Locate the cell with the specified text and output its [x, y] center coordinate. 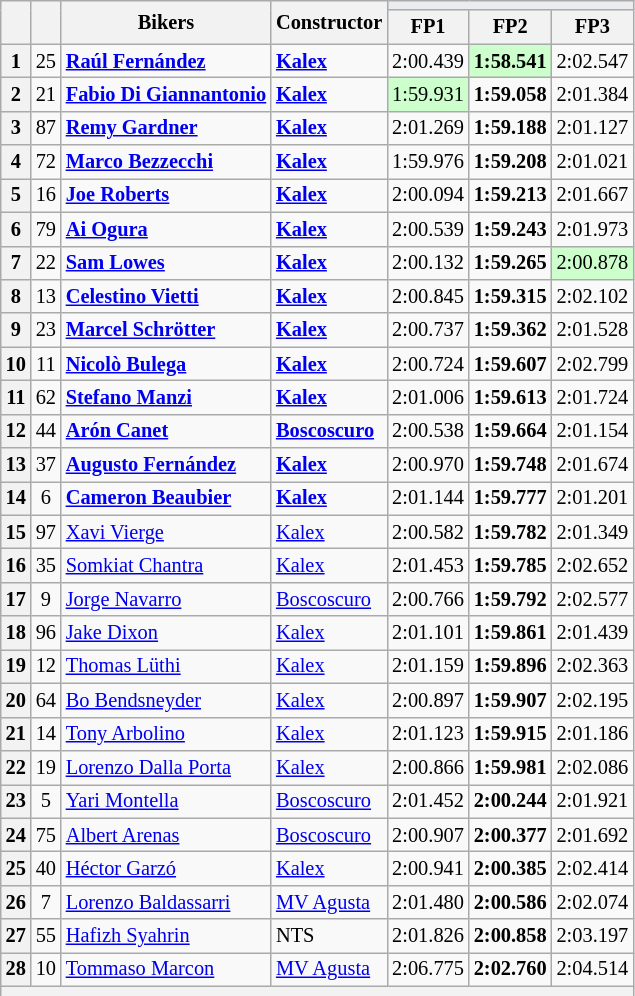
2:01.674 [593, 465]
2:01.144 [428, 498]
2:00.845 [428, 296]
2:01.667 [593, 195]
2:01.439 [593, 633]
1:58.541 [510, 61]
1:59.931 [428, 94]
37 [46, 465]
1:59.213 [510, 195]
44 [46, 431]
Jorge Navarro [166, 599]
2:02.074 [593, 902]
1:59.188 [510, 128]
Héctor Garzó [166, 868]
Raúl Fernández [166, 61]
1:59.748 [510, 465]
Stefano Manzi [166, 397]
2:01.528 [593, 330]
2:00.582 [428, 532]
2:00.586 [510, 902]
2:01.826 [428, 936]
1:59.613 [510, 397]
2:01.127 [593, 128]
8 [16, 296]
1:59.981 [510, 767]
62 [46, 397]
Remy Gardner [166, 128]
Albert Arenas [166, 835]
2:02.652 [593, 565]
Ai Ogura [166, 229]
1:59.896 [510, 666]
Marco Bezzecchi [166, 162]
2:00.970 [428, 465]
2:00.724 [428, 364]
2:02.577 [593, 599]
1:59.785 [510, 565]
1:59.777 [510, 498]
1:59.861 [510, 633]
24 [16, 835]
2:01.269 [428, 128]
2:01.159 [428, 666]
2:00.538 [428, 431]
Somkiat Chantra [166, 565]
2:00.385 [510, 868]
96 [46, 633]
1:59.782 [510, 532]
2:01.452 [428, 801]
1:59.907 [510, 700]
97 [46, 532]
2:00.439 [428, 61]
1:59.607 [510, 364]
Arón Canet [166, 431]
2:06.775 [428, 969]
2:01.453 [428, 565]
40 [46, 868]
1:59.243 [510, 229]
27 [16, 936]
1:59.664 [510, 431]
2:00.897 [428, 700]
1 [16, 61]
35 [46, 565]
2:01.186 [593, 734]
18 [16, 633]
2:01.384 [593, 94]
2:01.201 [593, 498]
2:00.878 [593, 263]
2:02.086 [593, 767]
1:59.265 [510, 263]
Thomas Lüthi [166, 666]
2:01.480 [428, 902]
2:04.514 [593, 969]
3 [16, 128]
2:00.766 [428, 599]
2:01.101 [428, 633]
2:00.377 [510, 835]
Lorenzo Baldassarri [166, 902]
2:02.363 [593, 666]
2:00.907 [428, 835]
1:59.915 [510, 734]
2:02.195 [593, 700]
2:00.941 [428, 868]
Joe Roberts [166, 195]
Bo Bendsneyder [166, 700]
87 [46, 128]
2:01.973 [593, 229]
1:59.362 [510, 330]
Sam Lowes [166, 263]
2:00.737 [428, 330]
Celestino Vietti [166, 296]
20 [16, 700]
1:59.976 [428, 162]
72 [46, 162]
Bikers [166, 22]
28 [16, 969]
2:01.724 [593, 397]
17 [16, 599]
2:01.154 [593, 431]
26 [16, 902]
2:01.349 [593, 532]
2:00.858 [510, 936]
64 [46, 700]
2:03.197 [593, 936]
NTS [329, 936]
2:02.102 [593, 296]
2:02.547 [593, 61]
2:00.539 [428, 229]
Constructor [329, 22]
FP3 [593, 27]
2:01.021 [593, 162]
Tony Arbolino [166, 734]
79 [46, 229]
Fabio Di Giannantonio [166, 94]
Nicolò Bulega [166, 364]
Lorenzo Dalla Porta [166, 767]
2:01.006 [428, 397]
FP1 [428, 27]
Jake Dixon [166, 633]
Xavi Vierge [166, 532]
2:01.123 [428, 734]
15 [16, 532]
FP2 [510, 27]
2:00.132 [428, 263]
1:59.208 [510, 162]
Cameron Beaubier [166, 498]
2:01.692 [593, 835]
1:59.058 [510, 94]
2:00.094 [428, 195]
1:59.315 [510, 296]
55 [46, 936]
Augusto Fernández [166, 465]
2:00.866 [428, 767]
2:02.760 [510, 969]
2:01.921 [593, 801]
Yari Montella [166, 801]
Tommaso Marcon [166, 969]
Marcel Schrötter [166, 330]
75 [46, 835]
Hafizh Syahrin [166, 936]
2:00.244 [510, 801]
2:02.799 [593, 364]
2:02.414 [593, 868]
2 [16, 94]
1:59.792 [510, 599]
4 [16, 162]
